Find where the given text appears and provide that cell's center as (X, Y) coordinate. 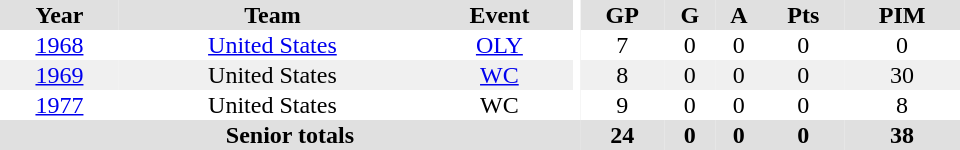
GP (622, 15)
1969 (60, 75)
OLY (500, 45)
7 (622, 45)
1968 (60, 45)
24 (622, 135)
9 (622, 105)
Pts (804, 15)
38 (902, 135)
Year (60, 15)
Senior totals (290, 135)
A (738, 15)
30 (902, 75)
G (690, 15)
PIM (902, 15)
1977 (60, 105)
Team (272, 15)
Event (500, 15)
